Search for the cell housing the specified text and yield its (x, y) center coordinate. 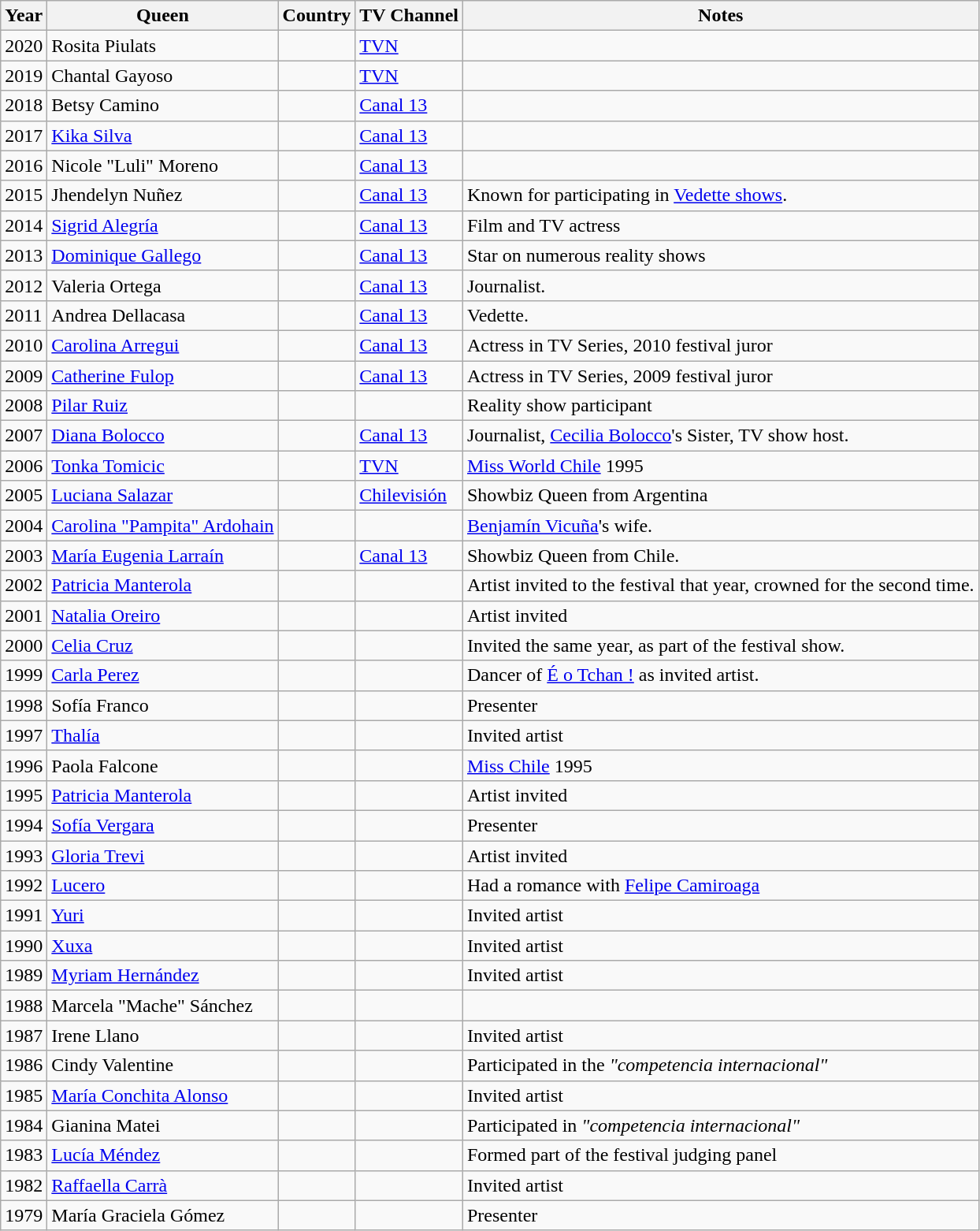
Betsy Camino (162, 106)
1991 (24, 916)
1985 (24, 1095)
1993 (24, 855)
Artist invited to the festival that year, crowned for the second time. (720, 586)
Carolina "Pampita" Ardohain (162, 526)
2020 (24, 46)
2004 (24, 526)
Showbiz Queen from Chile. (720, 556)
2013 (24, 255)
2002 (24, 586)
1998 (24, 705)
1987 (24, 1036)
Luciana Salazar (162, 496)
Gloria Trevi (162, 855)
Chantal Gayoso (162, 76)
2011 (24, 315)
1990 (24, 946)
1996 (24, 765)
María Graciela Gómez (162, 1215)
Lucero (162, 886)
Xuxa (162, 946)
Participated in the "competencia internacional" (720, 1066)
Dancer of É o Tchan ! as invited artist. (720, 675)
2015 (24, 195)
2008 (24, 406)
Year (24, 16)
2018 (24, 106)
Lucía Méndez (162, 1155)
María Conchita Alonso (162, 1095)
1994 (24, 825)
2001 (24, 615)
Pilar Ruiz (162, 406)
2019 (24, 76)
1999 (24, 675)
Formed part of the festival judging panel (720, 1155)
Known for participating in Vedette shows. (720, 195)
Sigrid Alegría (162, 225)
Gianina Matei (162, 1125)
TV Channel (410, 16)
2010 (24, 345)
1986 (24, 1066)
Film and TV actress (720, 225)
2014 (24, 225)
Myriam Hernández (162, 976)
Miss World Chile 1995 (720, 466)
Marcela "Mache" Sánchez (162, 1006)
Valeria Ortega (162, 285)
Journalist, Cecilia Bolocco's Sister, TV show host. (720, 436)
2017 (24, 136)
María Eugenia Larraín (162, 556)
Actress in TV Series, 2010 festival juror (720, 345)
Dominique Gallego (162, 255)
Journalist. (720, 285)
Chilevisión (410, 496)
Star on numerous reality shows (720, 255)
2005 (24, 496)
Andrea Dellacasa (162, 315)
Catherine Fulop (162, 376)
Thalía (162, 735)
Kika Silva (162, 136)
Natalia Oreiro (162, 615)
1992 (24, 886)
Yuri (162, 916)
Sofía Vergara (162, 825)
2016 (24, 165)
Queen (162, 16)
1989 (24, 976)
Irene Llano (162, 1036)
Reality show participant (720, 406)
1984 (24, 1125)
1983 (24, 1155)
2000 (24, 645)
Nicole "Luli" Moreno (162, 165)
Celia Cruz (162, 645)
Had a romance with Felipe Camiroaga (720, 886)
Carolina Arregui (162, 345)
2012 (24, 285)
Carla Perez (162, 675)
Paola Falcone (162, 765)
Notes (720, 16)
Miss Chile 1995 (720, 765)
Cindy Valentine (162, 1066)
Actress in TV Series, 2009 festival juror (720, 376)
1982 (24, 1185)
1997 (24, 735)
1995 (24, 795)
Invited the same year, as part of the festival show. (720, 645)
Vedette. (720, 315)
2006 (24, 466)
Showbiz Queen from Argentina (720, 496)
Raffaella Carrà (162, 1185)
Sofía Franco (162, 705)
Tonka Tomicic (162, 466)
1979 (24, 1215)
2007 (24, 436)
Country (317, 16)
1988 (24, 1006)
2009 (24, 376)
Jhendelyn Nuñez (162, 195)
Rosita Piulats (162, 46)
Participated in "competencia internacional" (720, 1125)
Benjamín Vicuña's wife. (720, 526)
Diana Bolocco (162, 436)
2003 (24, 556)
